Return the (X, Y) coordinate for the center point of the cell that contains the specified text.  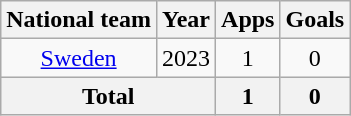
National team (79, 20)
Sweden (79, 58)
Year (186, 20)
Total (108, 96)
2023 (186, 58)
Goals (315, 20)
Apps (248, 20)
